Detect which cell encompasses the target text, then output its [x, y] center coordinate. 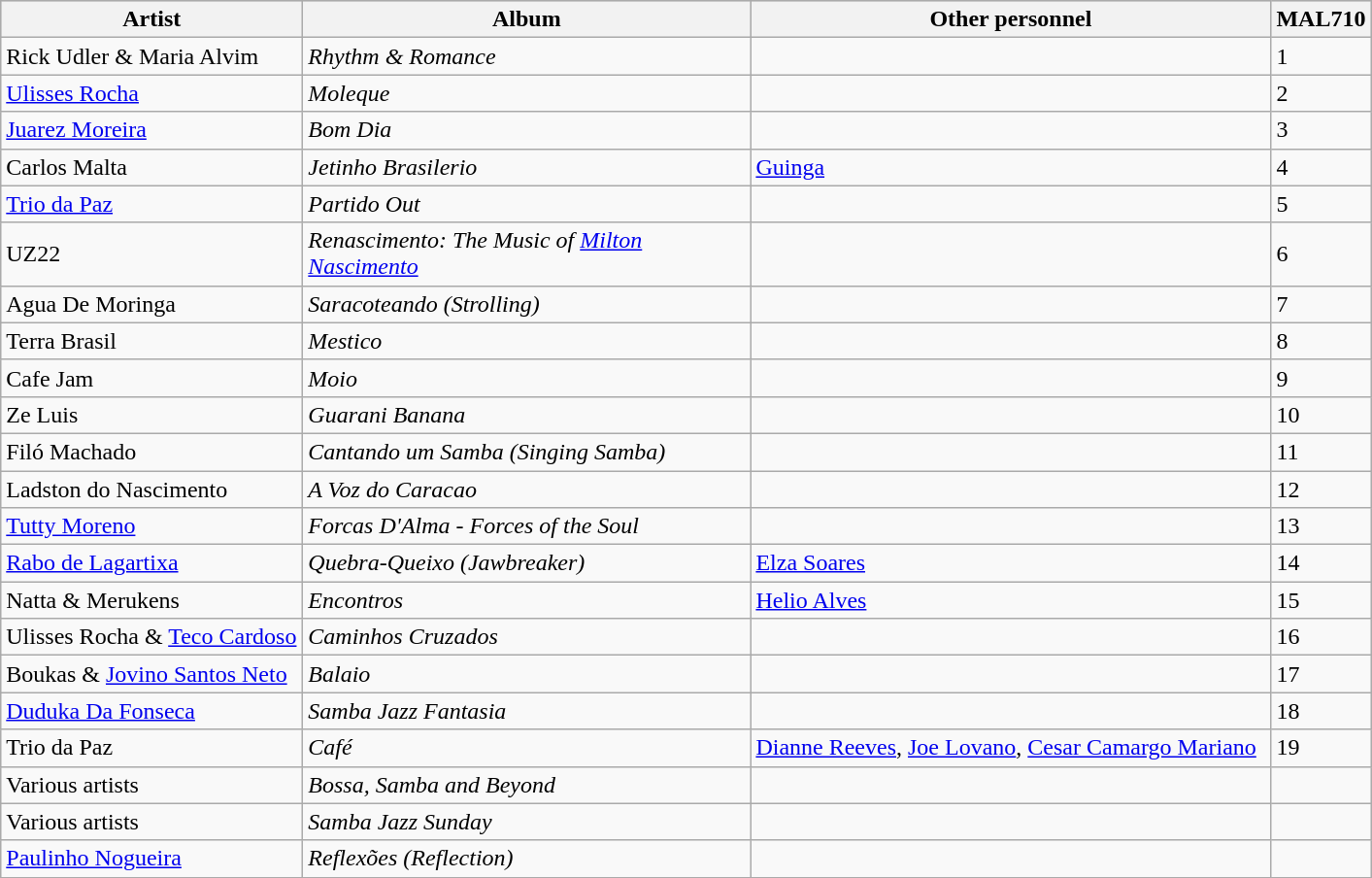
12 [1321, 489]
10 [1321, 415]
Artist [151, 19]
8 [1321, 341]
Caminhos Cruzados [526, 637]
MAL710 [1321, 19]
Ze Luis [151, 415]
Samba Jazz Sunday [526, 822]
16 [1321, 637]
Rabo de Lagartixa [151, 563]
Bossa, Samba and Beyond [526, 785]
18 [1321, 711]
Cantando um Samba (Singing Samba) [526, 452]
13 [1321, 526]
Bom Dia [526, 130]
Partido Out [526, 204]
Samba Jazz Fantasia [526, 711]
Ladston do Nascimento [151, 489]
Juarez Moreira [151, 130]
17 [1321, 674]
Carlos Malta [151, 167]
Café [526, 748]
Mestico [526, 341]
Saracoteando (Strolling) [526, 304]
Helio Alves [1011, 600]
7 [1321, 304]
Guinga [1011, 167]
Paulinho Nogueira [151, 859]
Tutty Moreno [151, 526]
14 [1321, 563]
Guarani Banana [526, 415]
Album [526, 19]
15 [1321, 600]
Filó Machado [151, 452]
3 [1321, 130]
Quebra-Queixo (Jawbreaker) [526, 563]
11 [1321, 452]
Forcas D'Alma - Forces of the Soul [526, 526]
6 [1321, 254]
Boukas & Jovino Santos Neto [151, 674]
UZ22 [151, 254]
Renascimento: The Music of Milton Nascimento [526, 254]
Rhythm & Romance [526, 56]
Ulisses Rocha & Teco Cardoso [151, 637]
1 [1321, 56]
Terra Brasil [151, 341]
Rick Udler & Maria Alvim [151, 56]
19 [1321, 748]
Balaio [526, 674]
Elza Soares [1011, 563]
Moio [526, 378]
4 [1321, 167]
Agua De Moringa [151, 304]
9 [1321, 378]
Jetinho Brasilerio [526, 167]
A Voz do Caracao [526, 489]
Encontros [526, 600]
Other personnel [1011, 19]
Natta & Merukens [151, 600]
Reflexões (Reflection) [526, 859]
Cafe Jam [151, 378]
5 [1321, 204]
Dianne Reeves, Joe Lovano, Cesar Camargo Mariano [1011, 748]
Ulisses Rocha [151, 93]
Duduka Da Fonseca [151, 711]
Moleque [526, 93]
2 [1321, 93]
